Scan for the cell matching the given text and deliver its [x, y] coordinate at center. 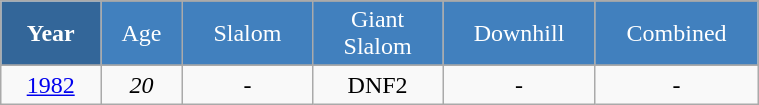
20 [142, 85]
1982 [51, 85]
Age [142, 34]
GiantSlalom [377, 34]
Slalom [247, 34]
Downhill [520, 34]
DNF2 [377, 85]
Year [51, 34]
Combined [676, 34]
